Locate the cell with the specified text and output its [x, y] center coordinate. 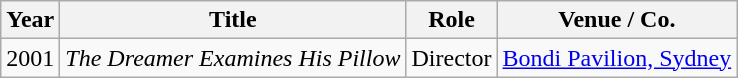
Director [452, 58]
Year [30, 20]
Venue / Co. [617, 20]
2001 [30, 58]
Role [452, 20]
Title [233, 20]
The Dreamer Examines His Pillow [233, 58]
Bondi Pavilion, Sydney [617, 58]
